Identify which cell holds the provided text, then report its (x, y) central coordinate. 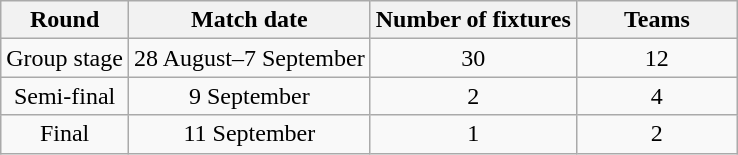
Round (65, 20)
Final (65, 134)
Teams (656, 20)
Group stage (65, 58)
4 (656, 96)
Semi-final (65, 96)
Match date (249, 20)
11 September (249, 134)
9 September (249, 96)
30 (473, 58)
Number of fixtures (473, 20)
1 (473, 134)
28 August–7 September (249, 58)
12 (656, 58)
